Find where the given text appears and provide that cell's center as (X, Y) coordinate. 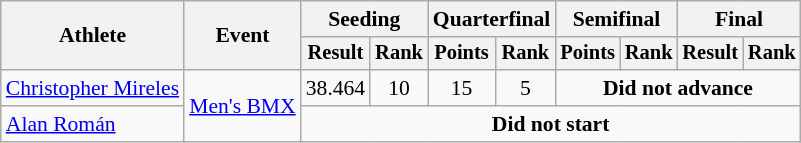
10 (399, 88)
Alan Román (92, 124)
Did not start (551, 124)
Event (242, 36)
15 (462, 88)
38.464 (336, 88)
Men's BMX (242, 106)
Athlete (92, 36)
Did not advance (678, 88)
Seeding (364, 19)
Semifinal (616, 19)
5 (525, 88)
Christopher Mireles (92, 88)
Final (738, 19)
Quarterfinal (492, 19)
